Return (x, y) of the center of cell containing provided text 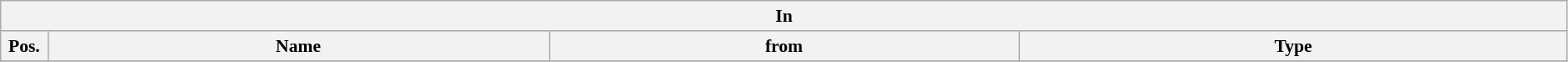
Type (1293, 46)
Name (298, 46)
In (784, 16)
Pos. (24, 46)
from (784, 46)
